Locate the cell with the specified text and output its [X, Y] center coordinate. 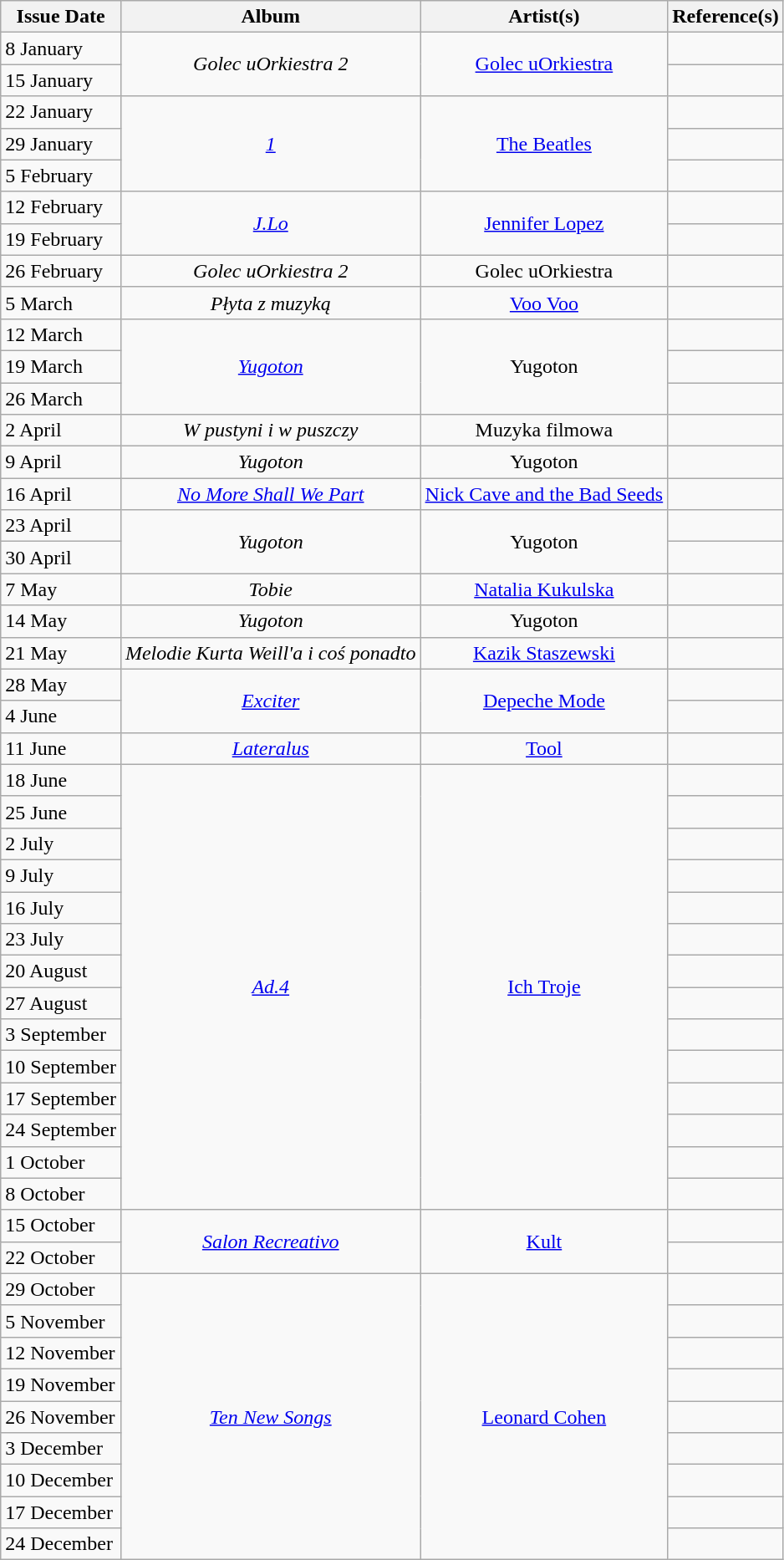
2 April [61, 431]
19 February [61, 239]
23 April [61, 526]
17 September [61, 1099]
12 February [61, 207]
24 September [61, 1130]
Ten New Songs [271, 1416]
Artist(s) [544, 17]
Depeche Mode [544, 701]
No More Shall We Part [271, 494]
5 March [61, 303]
Płyta z muzyką [271, 303]
15 January [61, 80]
8 October [61, 1194]
15 October [61, 1226]
Ad.4 [271, 986]
9 April [61, 462]
19 March [61, 366]
10 September [61, 1067]
8 January [61, 48]
10 December [61, 1481]
Exciter [271, 701]
7 May [61, 589]
Ich Troje [544, 986]
J.Lo [271, 223]
Reference(s) [725, 17]
5 November [61, 1321]
Nick Cave and the Bad Seeds [544, 494]
Kazik Staszewski [544, 653]
Voo Voo [544, 303]
29 October [61, 1289]
25 June [61, 812]
24 December [61, 1544]
3 December [61, 1449]
4 June [61, 716]
Muzyka filmowa [544, 431]
30 April [61, 558]
2 July [61, 844]
27 August [61, 1003]
The Beatles [544, 144]
Melodie Kurta Weill'a i coś ponadto [271, 653]
16 July [61, 907]
19 November [61, 1384]
29 January [61, 144]
9 July [61, 875]
Natalia Kukulska [544, 589]
11 June [61, 748]
Album [271, 17]
W pustyni i w puszczy [271, 431]
Leonard Cohen [544, 1416]
Salon Recreativo [271, 1241]
18 June [61, 780]
Jennifer Lopez [544, 223]
1 [271, 144]
Lateralus [271, 748]
22 October [61, 1257]
26 March [61, 399]
Tool [544, 748]
3 September [61, 1035]
20 August [61, 971]
12 November [61, 1353]
16 April [61, 494]
17 December [61, 1512]
14 May [61, 621]
26 February [61, 271]
28 May [61, 685]
Issue Date [61, 17]
Tobie [271, 589]
5 February [61, 176]
22 January [61, 112]
23 July [61, 940]
21 May [61, 653]
26 November [61, 1417]
1 October [61, 1162]
12 March [61, 334]
Kult [544, 1241]
